Output the [X, Y] coordinate of the center of the cell containing the given text.  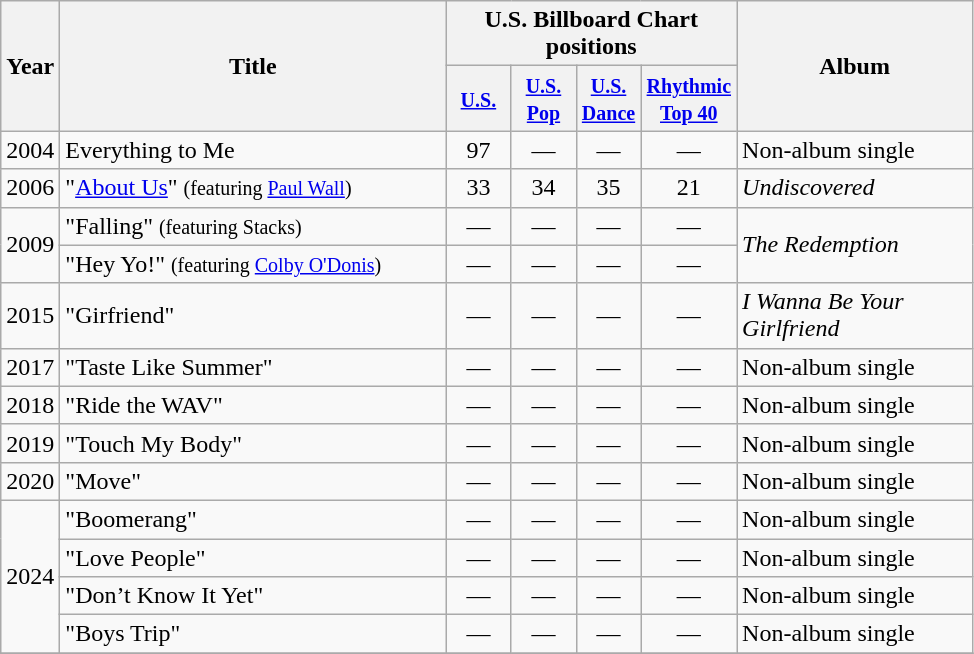
"Hey Yo!" (featuring Colby O'Donis) [253, 264]
2015 [30, 316]
35 [608, 188]
34 [544, 188]
U.S. Dance [608, 98]
Year [30, 66]
"Boys Trip" [253, 634]
2009 [30, 245]
97 [478, 150]
U.S. Pop [544, 98]
2024 [30, 576]
U.S. Billboard Chart positions [592, 34]
Rhythmic Top 40 [688, 98]
2019 [30, 443]
U.S. [478, 98]
The Redemption [855, 245]
2004 [30, 150]
2018 [30, 405]
21 [688, 188]
I Wanna Be Your Girlfriend [855, 316]
Undiscovered [855, 188]
2006 [30, 188]
"Love People" [253, 557]
"Don’t Know It Yet" [253, 596]
2017 [30, 367]
"About Us" (featuring Paul Wall) [253, 188]
"Taste Like Summer" [253, 367]
"Girfriend" [253, 316]
2020 [30, 481]
"Touch My Body" [253, 443]
33 [478, 188]
Album [855, 66]
"Falling" (featuring Stacks) [253, 226]
"Ride the WAV" [253, 405]
Title [253, 66]
"Move" [253, 481]
"Boomerang" [253, 519]
Everything to Me [253, 150]
